Extract the [x, y] coordinate from the center of the cell holding the provided text.  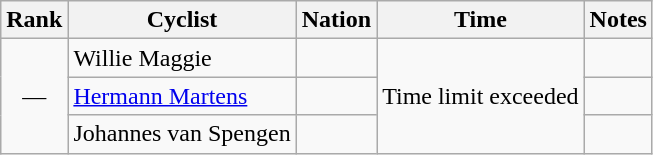
— [34, 96]
Cyclist [182, 20]
Willie Maggie [182, 58]
Notes [618, 20]
Time [480, 20]
Time limit exceeded [480, 96]
Hermann Martens [182, 96]
Nation [336, 20]
Johannes van Spengen [182, 134]
Rank [34, 20]
